Identify which cell holds the provided text, then report its [x, y] central coordinate. 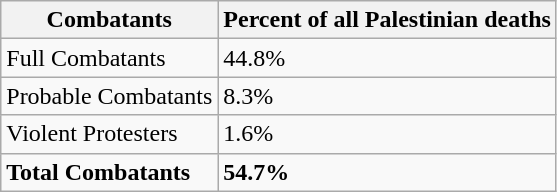
Combatants [110, 20]
Violent Protesters [110, 134]
54.7% [388, 172]
Total Combatants [110, 172]
Percent of all Palestinian deaths [388, 20]
Full Combatants [110, 58]
1.6% [388, 134]
8.3% [388, 96]
44.8% [388, 58]
Probable Combatants [110, 96]
